Identify which cell holds the provided text, then report its [x, y] central coordinate. 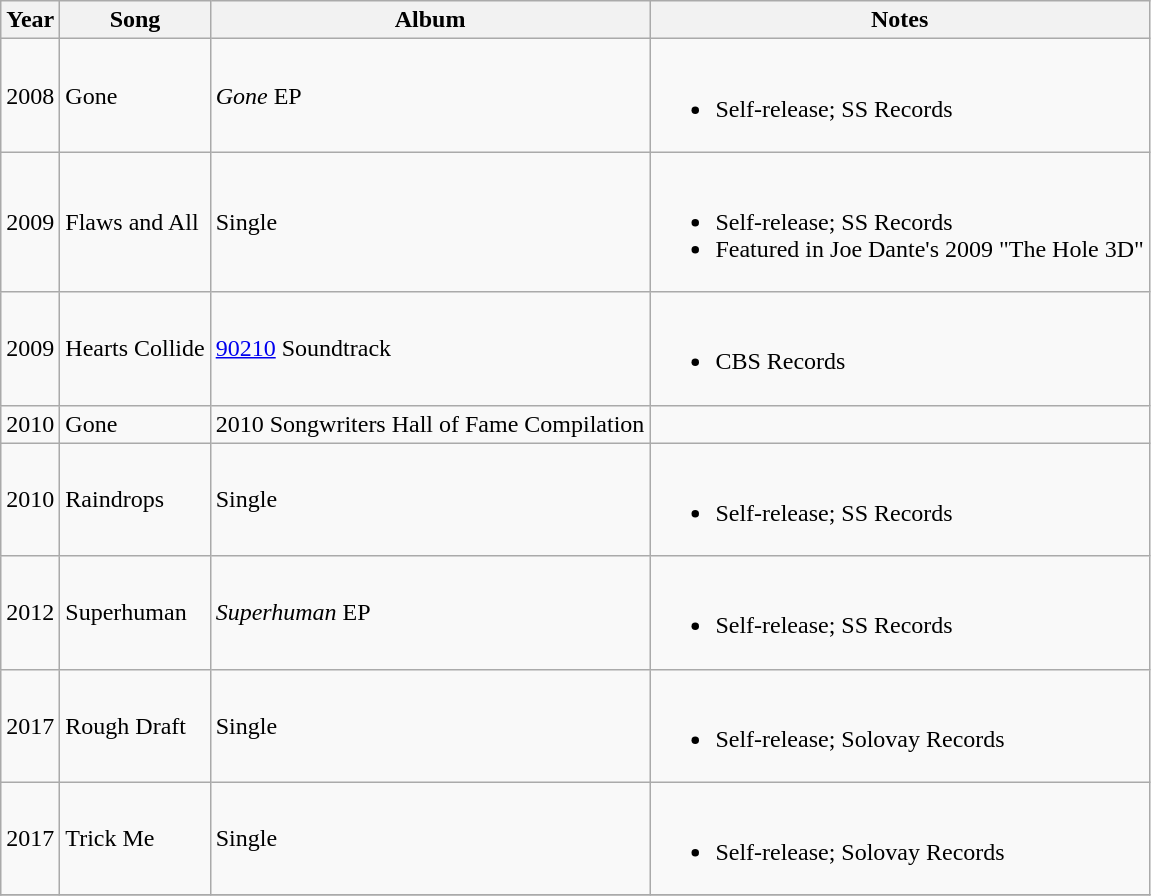
Superhuman EP [430, 612]
2010 Songwriters Hall of Fame Compilation [430, 424]
Trick Me [135, 838]
Song [135, 20]
2012 [30, 612]
90210 Soundtrack [430, 348]
Year [30, 20]
Rough Draft [135, 726]
2008 [30, 96]
Raindrops [135, 500]
Hearts Collide [135, 348]
Notes [900, 20]
Gone EP [430, 96]
Flaws and All [135, 222]
Superhuman [135, 612]
CBS Records [900, 348]
Album [430, 20]
Self-release; SS RecordsFeatured in Joe Dante's 2009 "The Hole 3D" [900, 222]
